Identify which cell holds the provided text, then report its [x, y] central coordinate. 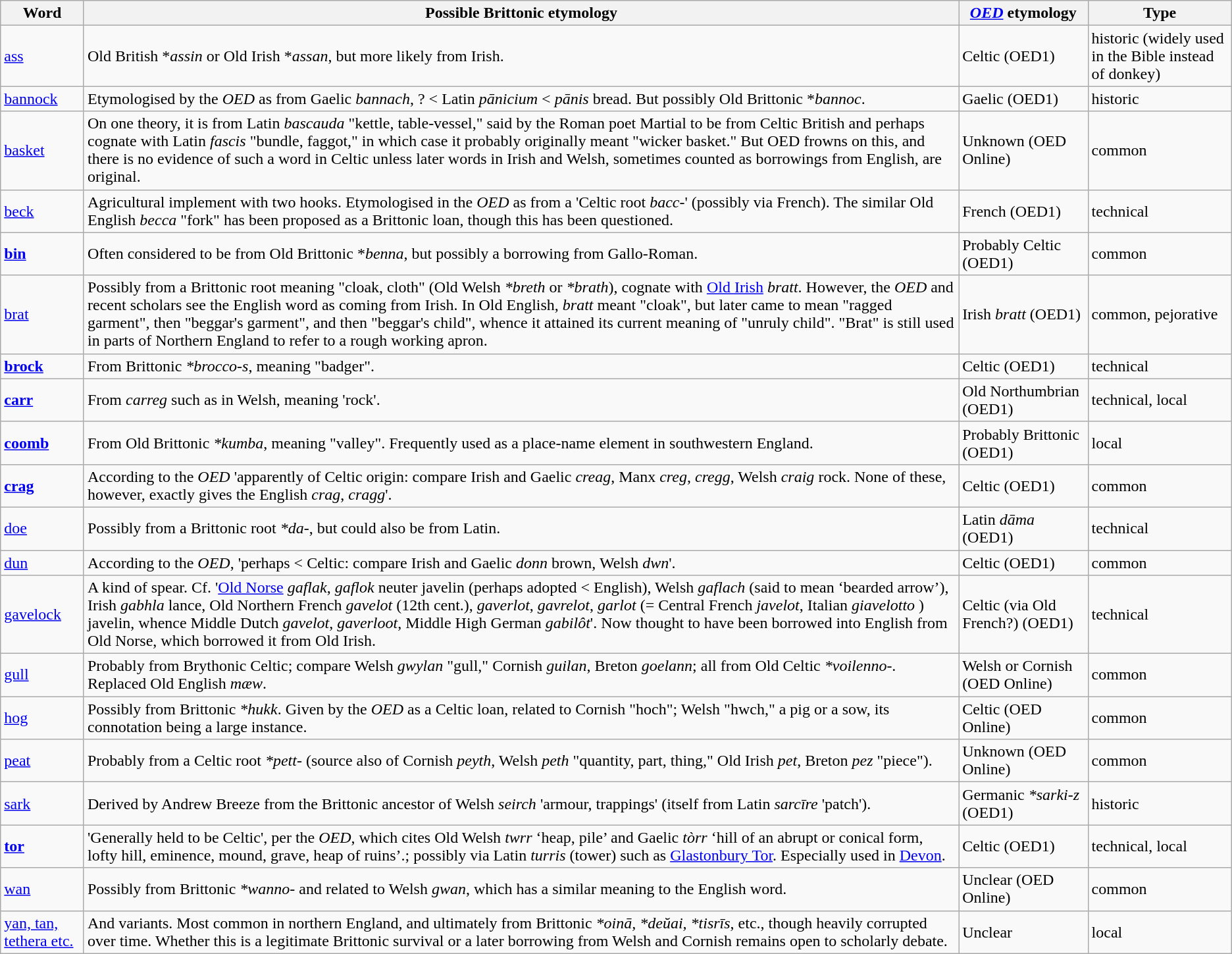
From carreg such as in Welsh, meaning 'rock'. [521, 400]
wan [42, 889]
bannock [42, 99]
ass [42, 56]
crag [42, 486]
From Brittonic *brocco-s, meaning "badger". [521, 366]
Germanic *sarki-z (OED1) [1023, 803]
French (OED1) [1023, 211]
Derived by Andrew Breeze from the Brittonic ancestor of Welsh seirch 'armour, trappings' (itself from Latin sarcīre 'patch'). [521, 803]
brock [42, 366]
Gaelic (OED1) [1023, 99]
historic (widely used in the Bible instead of donkey) [1160, 56]
yan, tan, tethera etc. [42, 932]
Word [42, 13]
dun [42, 563]
brat [42, 315]
basket [42, 150]
Often considered to be from Old Brittonic *benna, but possibly a borrowing from Gallo-Roman. [521, 254]
gull [42, 676]
Unclear (OED Online) [1023, 889]
Celtic (via Old French?) (OED1) [1023, 615]
OED etymology [1023, 13]
Possibly from a Brittonic root *da-, but could also be from Latin. [521, 528]
Probably from a Celtic root *pett- (source also of Cornish peyth, Welsh peth "quantity, part, thing," Old Irish pet, Breton pez "piece"). [521, 761]
Latin dāma (OED1) [1023, 528]
Old Northumbrian (OED1) [1023, 400]
Possible Brittonic etymology [521, 13]
beck [42, 211]
Old British *assin or Old Irish *assan, but more likely from Irish. [521, 56]
From Old Brittonic *kumba, meaning "valley". Frequently used as a place-name element in southwestern England. [521, 442]
common, pejorative [1160, 315]
sark [42, 803]
doe [42, 528]
carr [42, 400]
According to the OED, 'perhaps < Celtic: compare Irish and Gaelic donn brown, Welsh dwn'. [521, 563]
bin [42, 254]
Unclear [1023, 932]
coomb [42, 442]
gavelock [42, 615]
Probably Brittonic (OED1) [1023, 442]
peat [42, 761]
tor [42, 847]
Probably Celtic (OED1) [1023, 254]
Possibly from Brittonic *wanno- and related to Welsh gwan, which has a similar meaning to the English word. [521, 889]
Etymologised by the OED as from Gaelic bannach, ? < Latin pānicium < pānis bread. But possibly Old Brittonic *bannoc. [521, 99]
Welsh or Cornish (OED Online) [1023, 676]
hog [42, 718]
Type [1160, 13]
Irish bratt (OED1) [1023, 315]
Celtic (OED Online) [1023, 718]
